Return the [x, y] coordinate for the center point of the cell that contains the specified text.  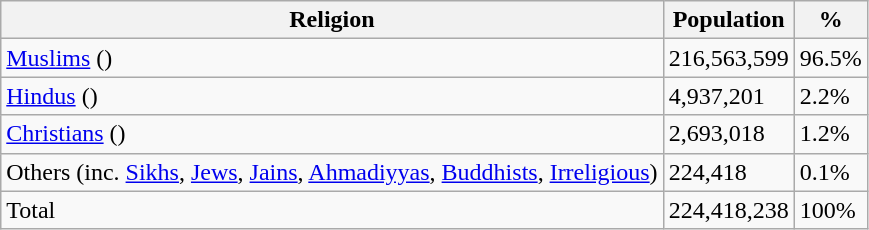
Total [332, 210]
96.5% [830, 58]
Religion [332, 20]
1.2% [830, 134]
Muslims () [332, 58]
Hindus () [332, 96]
Population [728, 20]
2,693,018 [728, 134]
224,418,238 [728, 210]
216,563,599 [728, 58]
100% [830, 210]
224,418 [728, 172]
4,937,201 [728, 96]
% [830, 20]
0.1% [830, 172]
Others (inc. Sikhs, Jews, Jains, Ahmadiyyas, Buddhists, Irreligious) [332, 172]
2.2% [830, 96]
Christians () [332, 134]
